Determine the [x, y] coordinate at the center of the cell enclosing the given text.  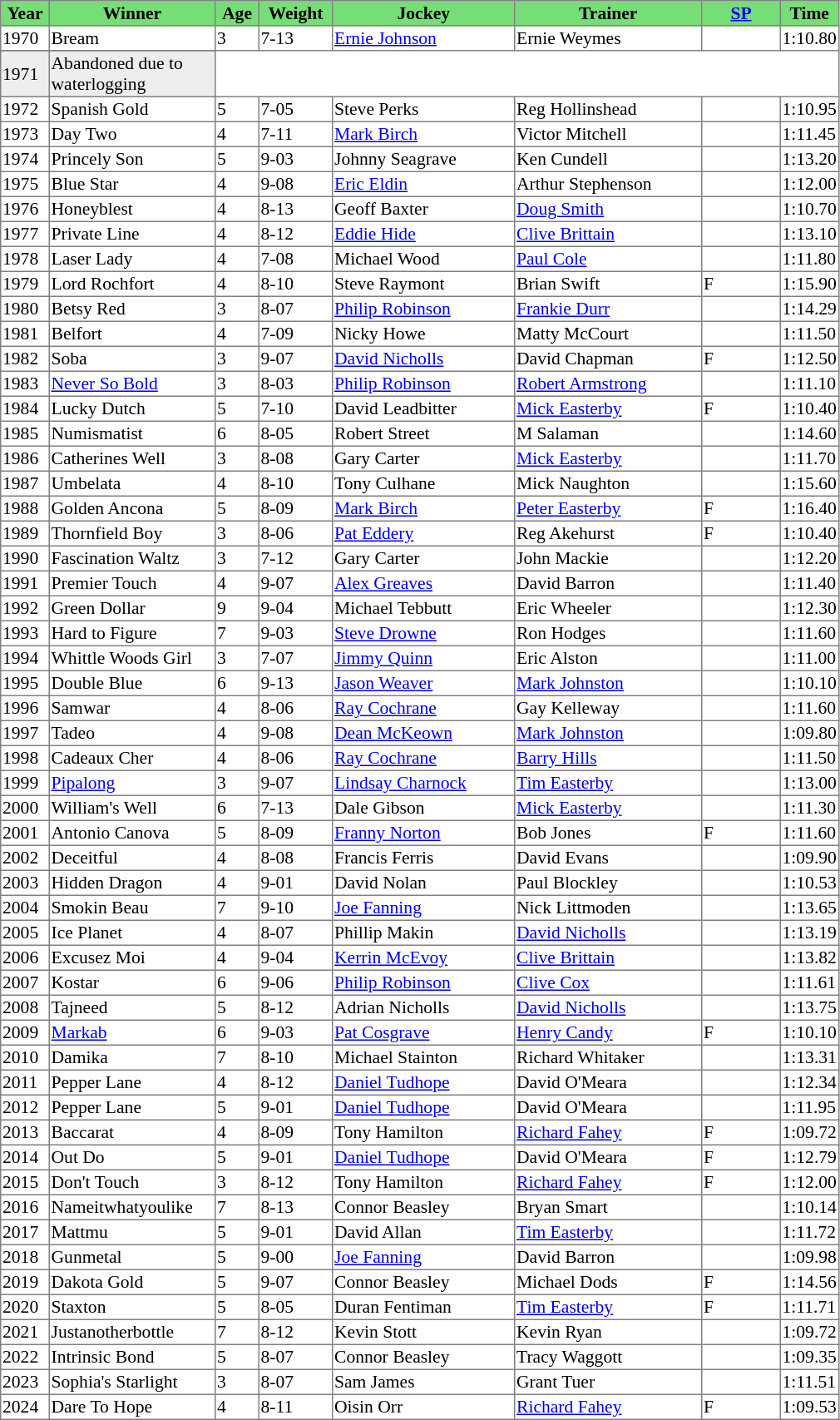
1:10.95 [809, 109]
Paul Blockley [609, 883]
1:11.40 [809, 583]
2006 [25, 957]
1997 [25, 733]
Oisin Orr [424, 1407]
Barry Hills [609, 758]
1995 [25, 683]
William's Well [132, 808]
Ken Cundell [609, 159]
Green Dollar [132, 608]
Numismatist [132, 433]
Lucky Dutch [132, 408]
1999 [25, 783]
Dean McKeown [424, 733]
2008 [25, 1007]
Ice Planet [132, 933]
Ernie Weymes [609, 38]
David Chapman [609, 359]
Johnny Seagrave [424, 159]
Matty McCourt [609, 334]
2009 [25, 1032]
2018 [25, 1257]
1:13.20 [809, 159]
Steve Raymont [424, 284]
Doug Smith [609, 209]
1:12.30 [809, 608]
1973 [25, 134]
1992 [25, 608]
Year [25, 13]
1:11.45 [809, 134]
Markab [132, 1032]
Michael Dods [609, 1282]
Time [809, 13]
1988 [25, 508]
David Allan [424, 1232]
Antonio Canova [132, 833]
2014 [25, 1157]
1:11.80 [809, 259]
1:15.60 [809, 483]
1:11.10 [809, 383]
Soba [132, 359]
Out Do [132, 1157]
Day Two [132, 134]
Jockey [424, 13]
1981 [25, 334]
Eric Eldin [424, 184]
Staxton [132, 1307]
Arthur Stephenson [609, 184]
1979 [25, 284]
7-10 [295, 408]
1985 [25, 433]
Hard to Figure [132, 633]
Nicky Howe [424, 334]
1991 [25, 583]
2010 [25, 1057]
Grant Tuer [609, 1382]
Laser Lady [132, 259]
1:09.98 [809, 1257]
1:13.00 [809, 783]
Michael Tebbutt [424, 608]
Kostar [132, 982]
Betsy Red [132, 309]
7-09 [295, 334]
1998 [25, 758]
Phillip Makin [424, 933]
Eric Wheeler [609, 608]
1:16.40 [809, 508]
1:12.34 [809, 1082]
Nameitwhatyoulike [132, 1207]
Lindsay Charnock [424, 783]
Victor Mitchell [609, 134]
2001 [25, 833]
1:10.80 [809, 38]
Jason Weaver [424, 683]
Pipalong [132, 783]
Robert Street [424, 433]
Gunmetal [132, 1257]
1:10.14 [809, 1207]
2016 [25, 1207]
Eric Alston [609, 658]
Premier Touch [132, 583]
1990 [25, 558]
7-08 [295, 259]
Clive Cox [609, 982]
Justanotherbottle [132, 1332]
Francis Ferris [424, 858]
Peter Easterby [609, 508]
1:13.82 [809, 957]
9-13 [295, 683]
1970 [25, 38]
Deceitful [132, 858]
Michael Wood [424, 259]
2019 [25, 1282]
1:11.71 [809, 1307]
1980 [25, 309]
1:13.65 [809, 908]
1977 [25, 234]
Never So Bold [132, 383]
2022 [25, 1357]
Weight [295, 13]
Lord Rochfort [132, 284]
Golden Ancona [132, 508]
1:12.50 [809, 359]
1983 [25, 383]
Thornfield Boy [132, 533]
2024 [25, 1407]
1:09.35 [809, 1357]
Duran Fentiman [424, 1307]
2015 [25, 1182]
Eddie Hide [424, 234]
1:11.95 [809, 1107]
1:13.31 [809, 1057]
2012 [25, 1107]
1:11.70 [809, 458]
1984 [25, 408]
Ernie Johnson [424, 38]
Ron Hodges [609, 633]
1:12.79 [809, 1157]
1:11.72 [809, 1232]
Bob Jones [609, 833]
2003 [25, 883]
Catherines Well [132, 458]
1993 [25, 633]
1978 [25, 259]
1974 [25, 159]
Mattmu [132, 1232]
Robert Armstrong [609, 383]
1:13.19 [809, 933]
Abandoned due to waterlogging [132, 74]
Honeyblest [132, 209]
Kevin Stott [424, 1332]
8-11 [295, 1407]
Reg Akehurst [609, 533]
1972 [25, 109]
John Mackie [609, 558]
Henry Candy [609, 1032]
1:11.51 [809, 1382]
Umbelata [132, 483]
Nick Littmoden [609, 908]
2011 [25, 1082]
9-00 [295, 1257]
Geoff Baxter [424, 209]
Paul Cole [609, 259]
Belfort [132, 334]
7-12 [295, 558]
9 [237, 608]
David Evans [609, 858]
1:14.29 [809, 309]
Jimmy Quinn [424, 658]
2005 [25, 933]
7-11 [295, 134]
M Salaman [609, 433]
Bryan Smart [609, 1207]
1:11.30 [809, 808]
1994 [25, 658]
Tony Culhane [424, 483]
2013 [25, 1132]
1982 [25, 359]
2021 [25, 1332]
1976 [25, 209]
1:14.56 [809, 1282]
Dare To Hope [132, 1407]
Tadeo [132, 733]
Alex Greaves [424, 583]
Sam James [424, 1382]
Spanish Gold [132, 109]
David Leadbitter [424, 408]
Tajneed [132, 1007]
2000 [25, 808]
Reg Hollinshead [609, 109]
Dakota Gold [132, 1282]
1975 [25, 184]
1:13.10 [809, 234]
2017 [25, 1232]
Michael Stainton [424, 1057]
2020 [25, 1307]
Age [237, 13]
8-03 [295, 383]
1996 [25, 708]
Dale Gibson [424, 808]
1:09.53 [809, 1407]
Cadeaux Cher [132, 758]
Don't Touch [132, 1182]
Pat Eddery [424, 533]
Richard Whitaker [609, 1057]
Damika [132, 1057]
Baccarat [132, 1132]
1971 [25, 74]
1:12.20 [809, 558]
Bream [132, 38]
Pat Cosgrave [424, 1032]
Princely Son [132, 159]
Excusez Moi [132, 957]
Kevin Ryan [609, 1332]
Steve Perks [424, 109]
1:09.80 [809, 733]
Frankie Durr [609, 309]
1:13.75 [809, 1007]
1989 [25, 533]
Franny Norton [424, 833]
Kerrin McEvoy [424, 957]
7-05 [295, 109]
Adrian Nicholls [424, 1007]
2002 [25, 858]
Double Blue [132, 683]
Smokin Beau [132, 908]
Trainer [609, 13]
1986 [25, 458]
1:15.90 [809, 284]
2023 [25, 1382]
Hidden Dragon [132, 883]
1:11.61 [809, 982]
Brian Swift [609, 284]
Sophia's Starlight [132, 1382]
Blue Star [132, 184]
Whittle Woods Girl [132, 658]
Intrinsic Bond [132, 1357]
Gay Kelleway [609, 708]
9-06 [295, 982]
1:11.00 [809, 658]
Steve Drowne [424, 633]
Samwar [132, 708]
1:10.70 [809, 209]
1987 [25, 483]
Fascination Waltz [132, 558]
SP [741, 13]
Tracy Waggott [609, 1357]
1:14.60 [809, 433]
1:10.53 [809, 883]
David Nolan [424, 883]
7-07 [295, 658]
9-10 [295, 908]
2004 [25, 908]
Mick Naughton [609, 483]
2007 [25, 982]
1:09.90 [809, 858]
Winner [132, 13]
Private Line [132, 234]
